Determine the (X, Y) coordinate at the center of the cell enclosing the given text.  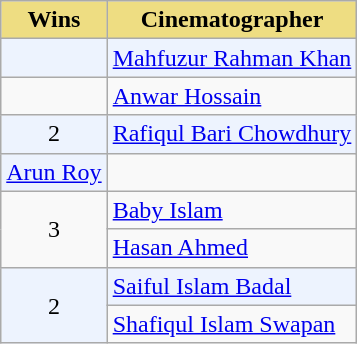
Shafiqul Islam Swapan (232, 324)
Baby Islam (232, 210)
3 (54, 229)
Saiful Islam Badal (232, 286)
Anwar Hossain (232, 96)
Cinematographer (232, 20)
Mahfuzur Rahman Khan (232, 58)
Wins (54, 20)
Arun Roy (54, 172)
Hasan Ahmed (232, 248)
Rafiqul Bari Chowdhury (232, 134)
